Return (x, y) of the center of cell containing provided text 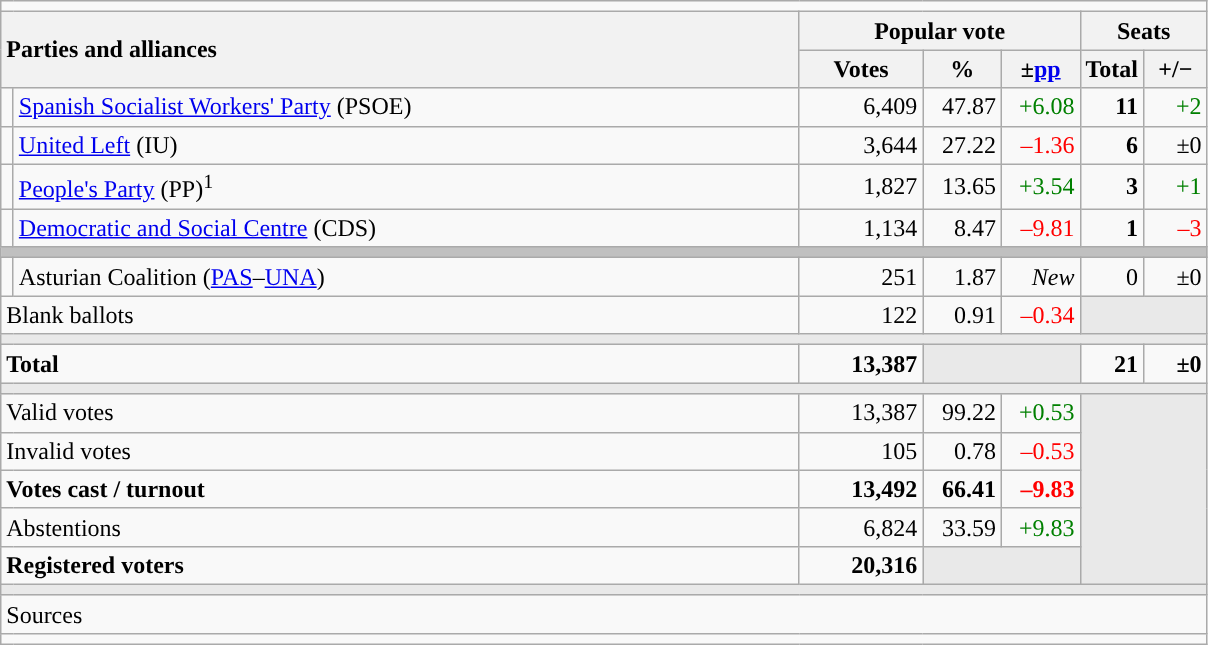
+1 (1176, 186)
+/− (1176, 69)
+0.53 (1040, 413)
3 (1112, 186)
6,824 (861, 527)
Valid votes (400, 413)
People's Party (PP)1 (406, 186)
122 (861, 315)
105 (861, 451)
6 (1112, 145)
Parties and alliances (400, 50)
0.78 (962, 451)
–0.53 (1040, 451)
11 (1112, 107)
0.91 (962, 315)
New (1040, 277)
Votes (861, 69)
20,316 (861, 565)
+9.83 (1040, 527)
Popular vote (940, 31)
+6.08 (1040, 107)
–1.36 (1040, 145)
United Left (IU) (406, 145)
Abstentions (400, 527)
Invalid votes (400, 451)
–9.83 (1040, 489)
33.59 (962, 527)
Registered voters (400, 565)
–0.34 (1040, 315)
47.87 (962, 107)
27.22 (962, 145)
1 (1112, 228)
1,827 (861, 186)
Sources (604, 614)
13.65 (962, 186)
+2 (1176, 107)
0 (1112, 277)
66.41 (962, 489)
13,492 (861, 489)
–9.81 (1040, 228)
1.87 (962, 277)
6,409 (861, 107)
3,644 (861, 145)
Seats (1144, 31)
±pp (1040, 69)
Votes cast / turnout (400, 489)
251 (861, 277)
+3.54 (1040, 186)
1,134 (861, 228)
Asturian Coalition (PAS–UNA) (406, 277)
Blank ballots (400, 315)
–3 (1176, 228)
99.22 (962, 413)
% (962, 69)
Spanish Socialist Workers' Party (PSOE) (406, 107)
Democratic and Social Centre (CDS) (406, 228)
8.47 (962, 228)
21 (1112, 364)
